Find where the given text appears and provide that cell's center as [X, Y] coordinate. 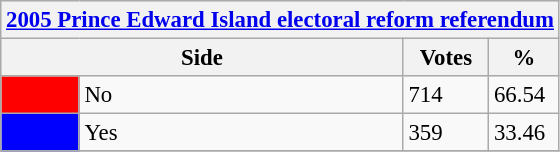
2005 Prince Edward Island electoral reform referendum [280, 20]
No [241, 95]
Votes [446, 58]
Yes [241, 133]
359 [446, 133]
714 [446, 95]
% [524, 58]
66.54 [524, 95]
Side [202, 58]
33.46 [524, 133]
